Output the (X, Y) coordinate of the center of the cell containing the given text.  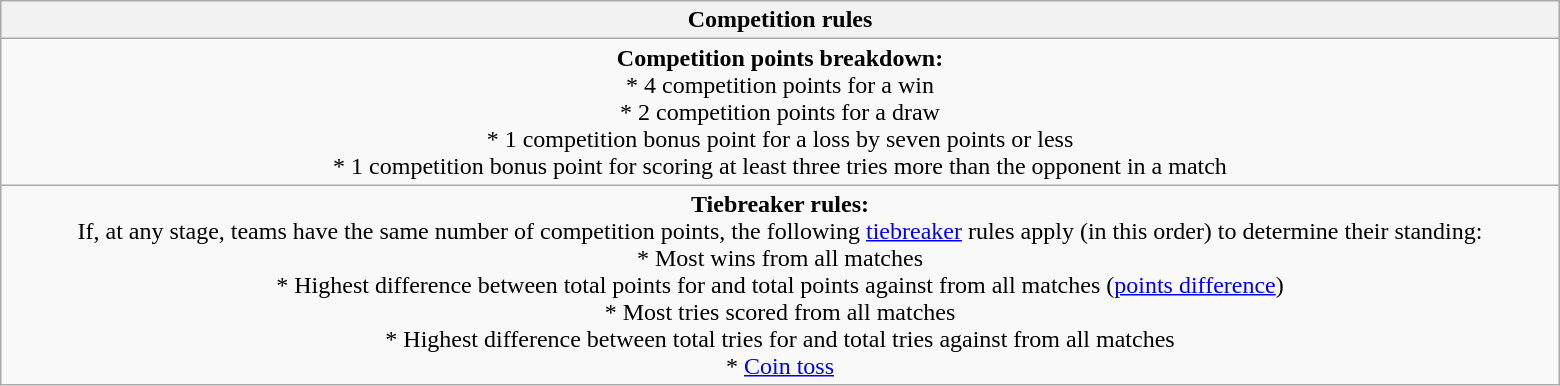
Competition rules (780, 20)
